From the cell containing the given text, extract its center point as [x, y] coordinate. 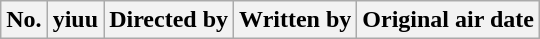
yiuu [75, 20]
Original air date [448, 20]
Directed by [169, 20]
Written by [296, 20]
No. [24, 20]
